Locate the cell with the specified text and output its [X, Y] center coordinate. 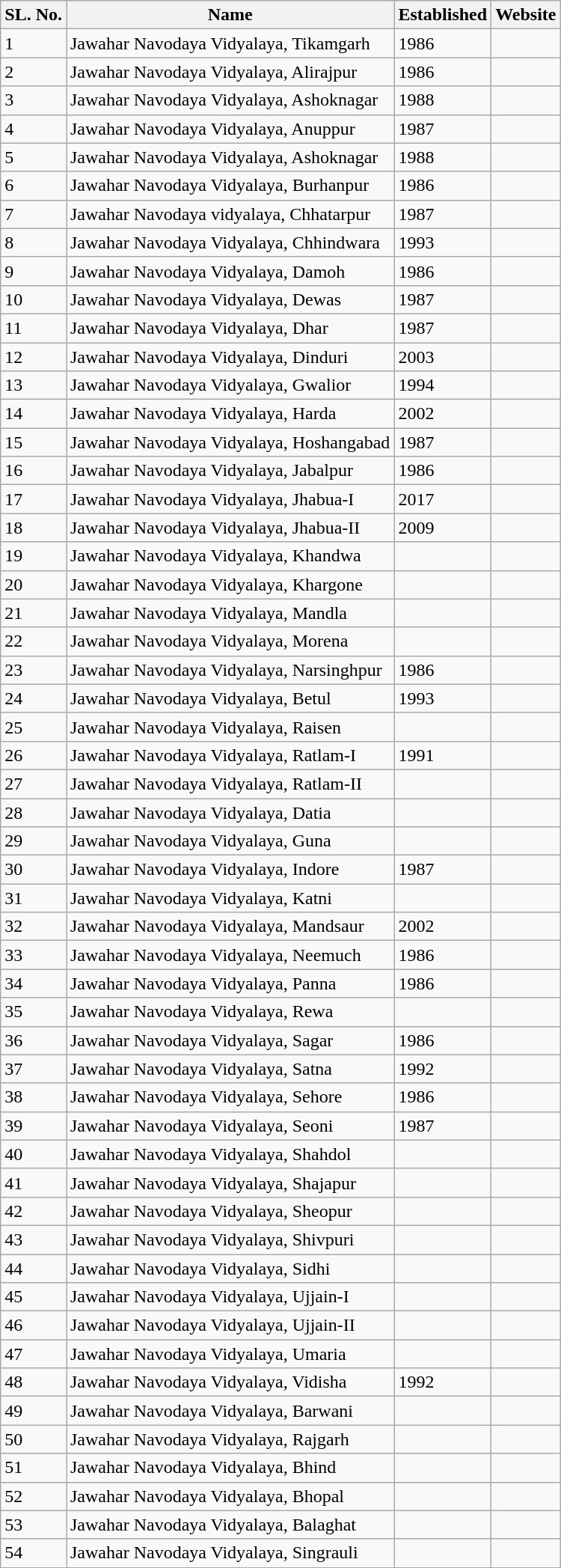
Jawahar Navodaya Vidyalaya, Ratlam-I [230, 755]
8 [34, 242]
47 [34, 1354]
5 [34, 157]
18 [34, 528]
Jawahar Navodaya Vidyalaya, Sagar [230, 1040]
31 [34, 898]
2 [34, 72]
44 [34, 1269]
Jawahar Navodaya Vidyalaya, Guna [230, 841]
Jawahar Navodaya Vidyalaya, Jhabua-I [230, 499]
Jawahar Navodaya Vidyalaya, Ujjain-II [230, 1326]
23 [34, 670]
36 [34, 1040]
33 [34, 955]
Jawahar Navodaya Vidyalaya, Dhar [230, 328]
15 [34, 442]
11 [34, 328]
39 [34, 1126]
Jawahar Navodaya Vidyalaya, Neemuch [230, 955]
Jawahar Navodaya Vidyalaya, Indore [230, 870]
Jawahar Navodaya Vidyalaya, Sidhi [230, 1269]
32 [34, 927]
46 [34, 1326]
53 [34, 1525]
Jawahar Navodaya Vidyalaya, Shahdol [230, 1154]
1 [34, 43]
42 [34, 1211]
3 [34, 100]
52 [34, 1496]
SL. No. [34, 15]
Jawahar Navodaya vidyalaya, Chhatarpur [230, 214]
54 [34, 1553]
24 [34, 698]
Jawahar Navodaya Vidyalaya, Satna [230, 1069]
Jawahar Navodaya Vidyalaya, Jhabua-II [230, 528]
Jawahar Navodaya Vidyalaya, Hoshangabad [230, 442]
7 [34, 214]
22 [34, 641]
Jawahar Navodaya Vidyalaya, Bhopal [230, 1496]
16 [34, 471]
Jawahar Navodaya Vidyalaya, Khandwa [230, 556]
25 [34, 727]
Jawahar Navodaya Vidyalaya, Chhindwara [230, 242]
27 [34, 784]
Jawahar Navodaya Vidyalaya, Seoni [230, 1126]
Jawahar Navodaya Vidyalaya, Dinduri [230, 357]
21 [34, 613]
17 [34, 499]
Jawahar Navodaya Vidyalaya, Balaghat [230, 1525]
28 [34, 812]
10 [34, 299]
19 [34, 556]
2003 [443, 357]
Jawahar Navodaya Vidyalaya, Alirajpur [230, 72]
13 [34, 385]
9 [34, 271]
26 [34, 755]
Jawahar Navodaya Vidyalaya, Barwani [230, 1411]
38 [34, 1097]
4 [34, 129]
29 [34, 841]
Jawahar Navodaya Vidyalaya, Burhanpur [230, 186]
30 [34, 870]
Jawahar Navodaya Vidyalaya, Shajapur [230, 1183]
20 [34, 585]
14 [34, 414]
49 [34, 1411]
Jawahar Navodaya Vidyalaya, Panna [230, 983]
Jawahar Navodaya Vidyalaya, Jabalpur [230, 471]
Jawahar Navodaya Vidyalaya, Umaria [230, 1354]
35 [34, 1012]
1991 [443, 755]
Jawahar Navodaya Vidyalaya, Narsinghpur [230, 670]
Jawahar Navodaya Vidyalaya, Datia [230, 812]
Jawahar Navodaya Vidyalaya, Betul [230, 698]
Jawahar Navodaya Vidyalaya, Katni [230, 898]
37 [34, 1069]
12 [34, 357]
Jawahar Navodaya Vidyalaya, Rewa [230, 1012]
1994 [443, 385]
Jawahar Navodaya Vidyalaya, Ujjain-I [230, 1297]
Jawahar Navodaya Vidyalaya, Anuppur [230, 129]
Jawahar Navodaya Vidyalaya, Shivpuri [230, 1239]
Jawahar Navodaya Vidyalaya, Gwalior [230, 385]
Jawahar Navodaya Vidyalaya, Ratlam-II [230, 784]
51 [34, 1468]
Jawahar Navodaya Vidyalaya, Morena [230, 641]
41 [34, 1183]
Jawahar Navodaya Vidyalaya, Sheopur [230, 1211]
Jawahar Navodaya Vidyalaya, Sehore [230, 1097]
34 [34, 983]
Jawahar Navodaya Vidyalaya, Bhind [230, 1468]
Jawahar Navodaya Vidyalaya, Vidisha [230, 1382]
6 [34, 186]
Jawahar Navodaya Vidyalaya, Mandla [230, 613]
Established [443, 15]
Jawahar Navodaya Vidyalaya, Singrauli [230, 1553]
Jawahar Navodaya Vidyalaya, Tikamgarh [230, 43]
Jawahar Navodaya Vidyalaya, Mandsaur [230, 927]
Jawahar Navodaya Vidyalaya, Harda [230, 414]
Name [230, 15]
Website [526, 15]
Jawahar Navodaya Vidyalaya, Khargone [230, 585]
45 [34, 1297]
Jawahar Navodaya Vidyalaya, Raisen [230, 727]
48 [34, 1382]
Jawahar Navodaya Vidyalaya, Rajgarh [230, 1439]
43 [34, 1239]
40 [34, 1154]
50 [34, 1439]
Jawahar Navodaya Vidyalaya, Dewas [230, 299]
2009 [443, 528]
2017 [443, 499]
Jawahar Navodaya Vidyalaya, Damoh [230, 271]
